Output the (X, Y) coordinate of the center of the cell containing the given text.  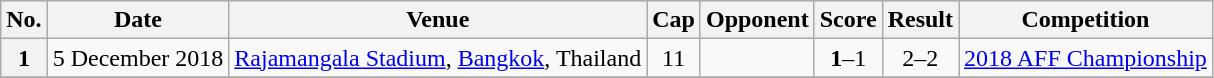
1 (24, 58)
Rajamangala Stadium, Bangkok, Thailand (438, 58)
5 December 2018 (138, 58)
2–2 (920, 58)
Cap (674, 20)
Result (920, 20)
Venue (438, 20)
2018 AFF Championship (1086, 58)
Opponent (757, 20)
11 (674, 58)
1–1 (848, 58)
No. (24, 20)
Date (138, 20)
Competition (1086, 20)
Score (848, 20)
